Find where the given text appears and provide that cell's center as (x, y) coordinate. 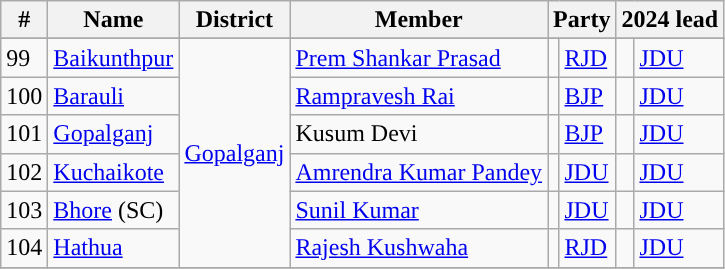
101 (24, 134)
Party (582, 20)
Hathua (114, 248)
Member (419, 20)
Barauli (114, 96)
99 (24, 58)
Sunil Kumar (419, 210)
2024 lead (670, 20)
Prem Shankar Prasad (419, 58)
Baikunthpur (114, 58)
Rajesh Kushwaha (419, 248)
Amrendra Kumar Pandey (419, 172)
# (24, 20)
104 (24, 248)
102 (24, 172)
Kusum Devi (419, 134)
103 (24, 210)
100 (24, 96)
Bhore (SC) (114, 210)
Rampravesh Rai (419, 96)
District (234, 20)
Name (114, 20)
Kuchaikote (114, 172)
